Detect which cell encompasses the target text, then output its [X, Y] center coordinate. 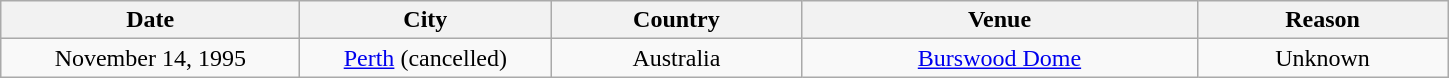
November 14, 1995 [150, 58]
Australia [676, 58]
Burswood Dome [1000, 58]
Reason [1322, 20]
Unknown [1322, 58]
City [426, 20]
Perth (cancelled) [426, 58]
Date [150, 20]
Venue [1000, 20]
Country [676, 20]
